From the cell containing the given text, extract its center point as (x, y) coordinate. 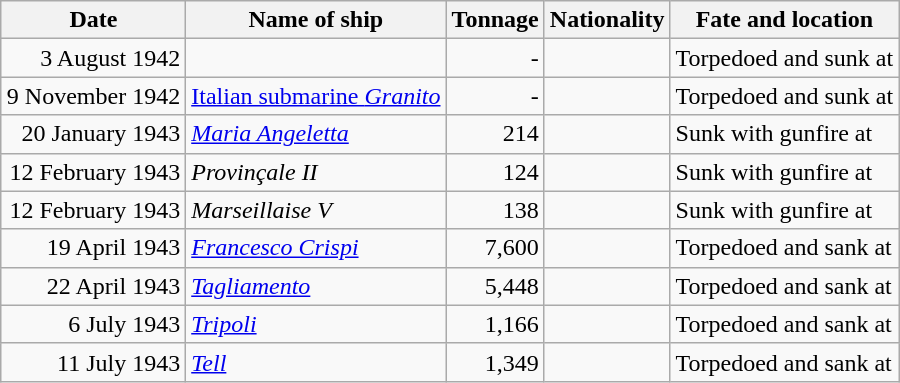
7,600 (495, 248)
214 (495, 134)
Date (93, 20)
1,349 (495, 362)
Francesco Crispi (316, 248)
Tonnage (495, 20)
22 April 1943 (93, 286)
Fate and location (784, 20)
Nationality (607, 20)
Provinçale II (316, 172)
6 July 1943 (93, 324)
138 (495, 210)
Tripoli (316, 324)
20 January 1943 (93, 134)
11 July 1943 (93, 362)
5,448 (495, 286)
Tagliamento (316, 286)
Italian submarine Granito (316, 96)
3 August 1942 (93, 58)
1,166 (495, 324)
Marseillaise V (316, 210)
Name of ship (316, 20)
9 November 1942 (93, 96)
Maria Angeletta (316, 134)
124 (495, 172)
Tell (316, 362)
19 April 1943 (93, 248)
